Capture the cell that displays the provided text and extract its [X, Y] central coordinate. 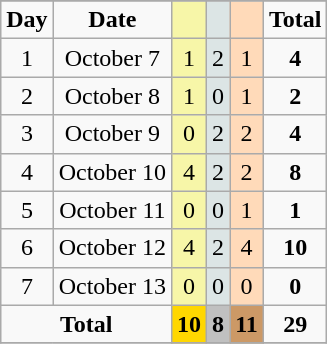
7 [27, 286]
October 9 [112, 134]
Day [27, 20]
October 8 [112, 96]
October 13 [112, 286]
6 [27, 248]
11 [247, 324]
5 [27, 210]
29 [295, 324]
October 7 [112, 58]
3 [27, 134]
October 10 [112, 172]
October 11 [112, 210]
Date [112, 20]
October 12 [112, 248]
